Extract the [X, Y] coordinate from the center of the cell holding the provided text.  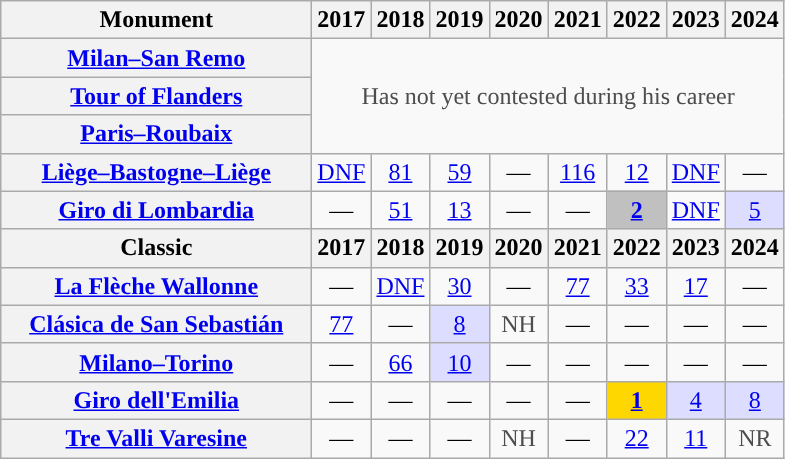
12 [636, 172]
81 [400, 172]
Liège–Bastogne–Liège [156, 172]
10 [460, 362]
Giro di Lombardia [156, 210]
22 [636, 438]
5 [754, 210]
Has not yet contested during his career [548, 96]
11 [696, 438]
Tre Valli Varesine [156, 438]
Giro dell'Emilia [156, 400]
Classic [156, 248]
2 [636, 210]
17 [696, 286]
59 [460, 172]
NR [754, 438]
Tour of Flanders [156, 96]
Paris–Roubaix [156, 134]
13 [460, 210]
La Flèche Wallonne [156, 286]
4 [696, 400]
116 [578, 172]
Monument [156, 20]
1 [636, 400]
51 [400, 210]
33 [636, 286]
66 [400, 362]
Milano–Torino [156, 362]
Milan–San Remo [156, 58]
30 [460, 286]
Clásica de San Sebastián [156, 324]
